Search for the cell housing the specified text and yield its [x, y] center coordinate. 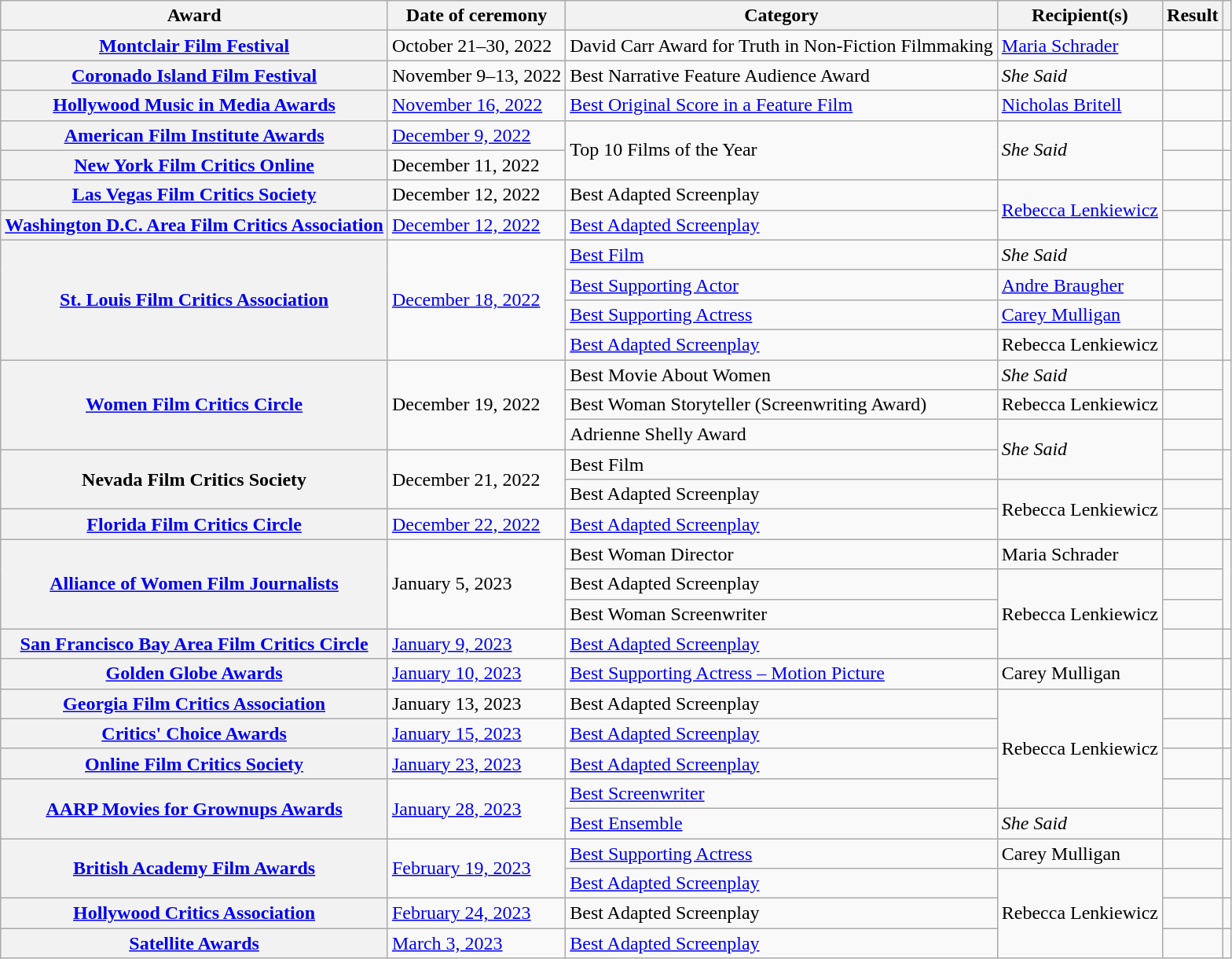
January 15, 2023 [476, 733]
February 24, 2023 [476, 913]
Online Film Critics Society [195, 763]
Nevada Film Critics Society [195, 479]
Georgia Film Critics Association [195, 704]
New York Film Critics Online [195, 165]
December 22, 2022 [476, 524]
Women Film Critics Circle [195, 405]
January 5, 2023 [476, 584]
November 16, 2022 [476, 105]
American Film Institute Awards [195, 135]
Satellite Awards [195, 943]
Date of ceremony [476, 16]
Best Screenwriter [782, 793]
Best Movie About Women [782, 375]
Alliance of Women Film Journalists [195, 584]
December 19, 2022 [476, 405]
Golden Globe Awards [195, 674]
December 18, 2022 [476, 299]
St. Louis Film Critics Association [195, 299]
Result [1193, 16]
Best Supporting Actress – Motion Picture [782, 674]
AARP Movies for Grownups Awards [195, 808]
Montclair Film Festival [195, 46]
January 9, 2023 [476, 644]
Washington D.C. Area Film Critics Association [195, 225]
October 21–30, 2022 [476, 46]
January 28, 2023 [476, 808]
November 9–13, 2022 [476, 75]
Best Narrative Feature Audience Award [782, 75]
Coronado Island Film Festival [195, 75]
Best Original Score in a Feature Film [782, 105]
Hollywood Critics Association [195, 913]
Best Supporting Actor [782, 285]
Best Woman Storyteller (Screenwriting Award) [782, 405]
Nicholas Britell [1080, 105]
Critics' Choice Awards [195, 733]
Hollywood Music in Media Awards [195, 105]
Recipient(s) [1080, 16]
Adrienne Shelly Award [782, 435]
David Carr Award for Truth in Non-Fiction Filmmaking [782, 46]
January 13, 2023 [476, 704]
February 19, 2023 [476, 868]
Florida Film Critics Circle [195, 524]
Best Woman Director [782, 554]
Award [195, 16]
Top 10 Films of the Year [782, 150]
Best Ensemble [782, 823]
March 3, 2023 [476, 943]
December 11, 2022 [476, 165]
January 23, 2023 [476, 763]
Andre Braugher [1080, 285]
December 21, 2022 [476, 479]
Category [782, 16]
December 9, 2022 [476, 135]
British Academy Film Awards [195, 868]
Las Vegas Film Critics Society [195, 195]
Best Woman Screenwriter [782, 614]
San Francisco Bay Area Film Critics Circle [195, 644]
January 10, 2023 [476, 674]
